Extract the [X, Y] coordinate from the center of the cell holding the provided text.  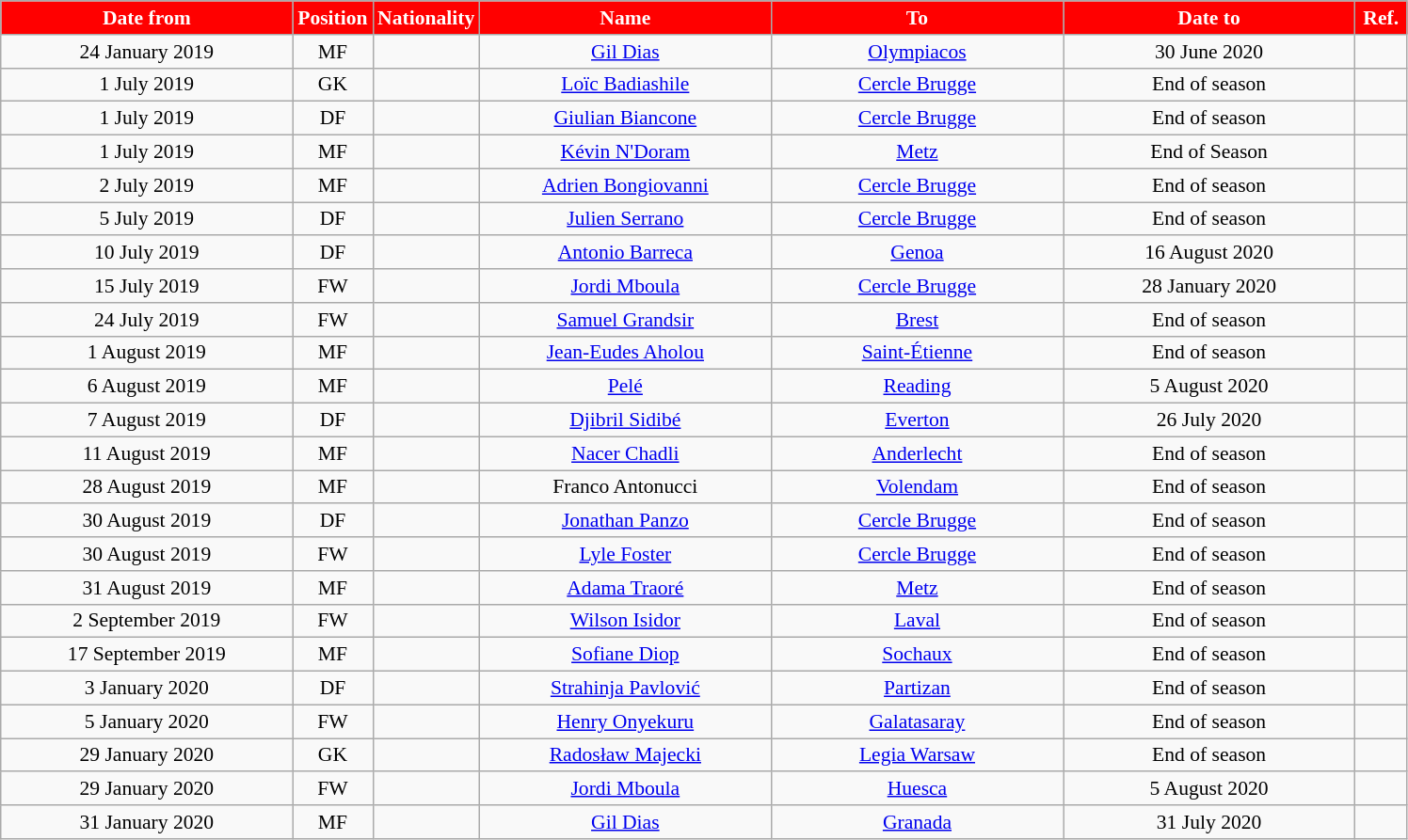
End of Season [1209, 152]
Wilson Isidor [625, 621]
Adama Traoré [625, 588]
Everton [917, 420]
Laval [917, 621]
28 August 2019 [147, 487]
Nacer Chadli [625, 453]
Franco Antonucci [625, 487]
To [917, 18]
Ref. [1382, 18]
1 August 2019 [147, 353]
Radosław Majecki [625, 755]
Strahinja Pavlović [625, 689]
2 September 2019 [147, 621]
28 January 2020 [1209, 286]
11 August 2019 [147, 453]
Reading [917, 387]
10 July 2019 [147, 253]
16 August 2020 [1209, 253]
5 January 2020 [147, 721]
Adrien Bongiovanni [625, 185]
15 July 2019 [147, 286]
24 January 2019 [147, 52]
24 July 2019 [147, 320]
Huesca [917, 789]
31 August 2019 [147, 588]
Antonio Barreca [625, 253]
Jean-Eudes Aholou [625, 353]
31 July 2020 [1209, 822]
Date to [1209, 18]
Galatasaray [917, 721]
5 July 2019 [147, 219]
6 August 2019 [147, 387]
17 September 2019 [147, 655]
Sochaux [917, 655]
30 June 2020 [1209, 52]
31 January 2020 [147, 822]
Kévin N'Doram [625, 152]
Nationality [425, 18]
Julien Serrano [625, 219]
Loïc Badiashile [625, 85]
Lyle Foster [625, 554]
26 July 2020 [1209, 420]
Samuel Grandsir [625, 320]
Granada [917, 822]
Jonathan Panzo [625, 521]
Giulian Biancone [625, 119]
Name [625, 18]
Henry Onyekuru [625, 721]
Olympiacos [917, 52]
Position [333, 18]
2 July 2019 [147, 185]
Brest [917, 320]
Date from [147, 18]
Genoa [917, 253]
Sofiane Diop [625, 655]
Djibril Sidibé [625, 420]
Pelé [625, 387]
Anderlecht [917, 453]
Partizan [917, 689]
3 January 2020 [147, 689]
Legia Warsaw [917, 755]
7 August 2019 [147, 420]
Saint-Étienne [917, 353]
Volendam [917, 487]
